Scan for the cell matching the given text and deliver its [x, y] coordinate at center. 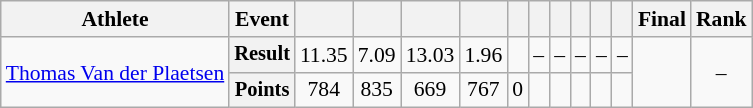
784 [324, 90]
Thomas Van der Plaetsen [116, 72]
Event [262, 19]
767 [483, 90]
Points [262, 90]
7.09 [377, 55]
669 [430, 90]
13.03 [430, 55]
1.96 [483, 55]
Rank [722, 19]
11.35 [324, 55]
Final [662, 19]
835 [377, 90]
Result [262, 55]
0 [518, 90]
Athlete [116, 19]
